Search for the cell housing the specified text and yield its [x, y] center coordinate. 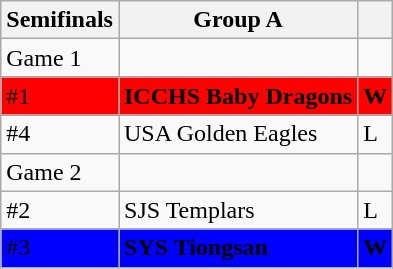
#1 [60, 96]
#4 [60, 134]
Group A [238, 20]
ICCHS Baby Dragons [238, 96]
Game 1 [60, 58]
#3 [60, 248]
USA Golden Eagles [238, 134]
SYS Tiongsan [238, 248]
SJS Templars [238, 210]
Semifinals [60, 20]
Game 2 [60, 172]
#2 [60, 210]
